Search for the cell housing the specified text and yield its (X, Y) center coordinate. 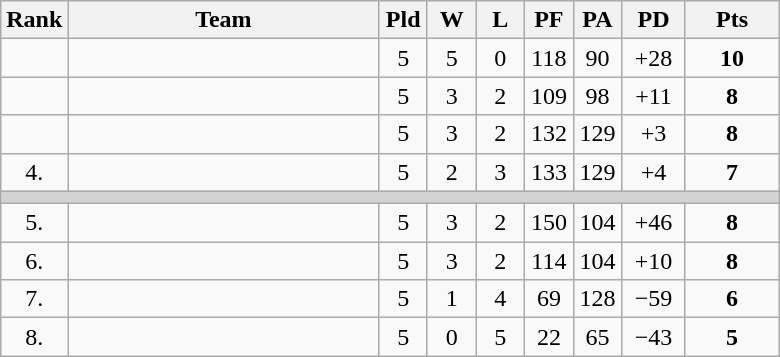
+3 (654, 134)
133 (550, 172)
98 (598, 96)
+11 (654, 96)
8. (34, 337)
132 (550, 134)
6. (34, 261)
PF (550, 20)
7 (732, 172)
90 (598, 58)
W (452, 20)
6 (732, 299)
109 (550, 96)
22 (550, 337)
128 (598, 299)
+28 (654, 58)
118 (550, 58)
69 (550, 299)
Team (224, 20)
4. (34, 172)
4 (500, 299)
1 (452, 299)
Rank (34, 20)
7. (34, 299)
PD (654, 20)
Pts (732, 20)
+10 (654, 261)
5. (34, 223)
L (500, 20)
150 (550, 223)
+4 (654, 172)
10 (732, 58)
+46 (654, 223)
65 (598, 337)
Pld (404, 20)
−43 (654, 337)
−59 (654, 299)
114 (550, 261)
PA (598, 20)
